Search for the cell housing the specified text and yield its [x, y] center coordinate. 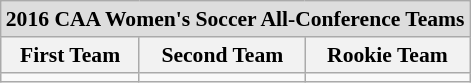
Rookie Team [387, 55]
First Team [70, 55]
2016 CAA Women's Soccer All-Conference Teams [236, 19]
Second Team [222, 55]
